Extract the [x, y] coordinate from the center of the cell holding the provided text.  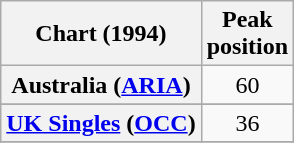
Peakposition [247, 34]
36 [247, 123]
UK Singles (OCC) [101, 123]
Australia (ARIA) [101, 85]
Chart (1994) [101, 34]
60 [247, 85]
